Find where the given text appears and provide that cell's center as [x, y] coordinate. 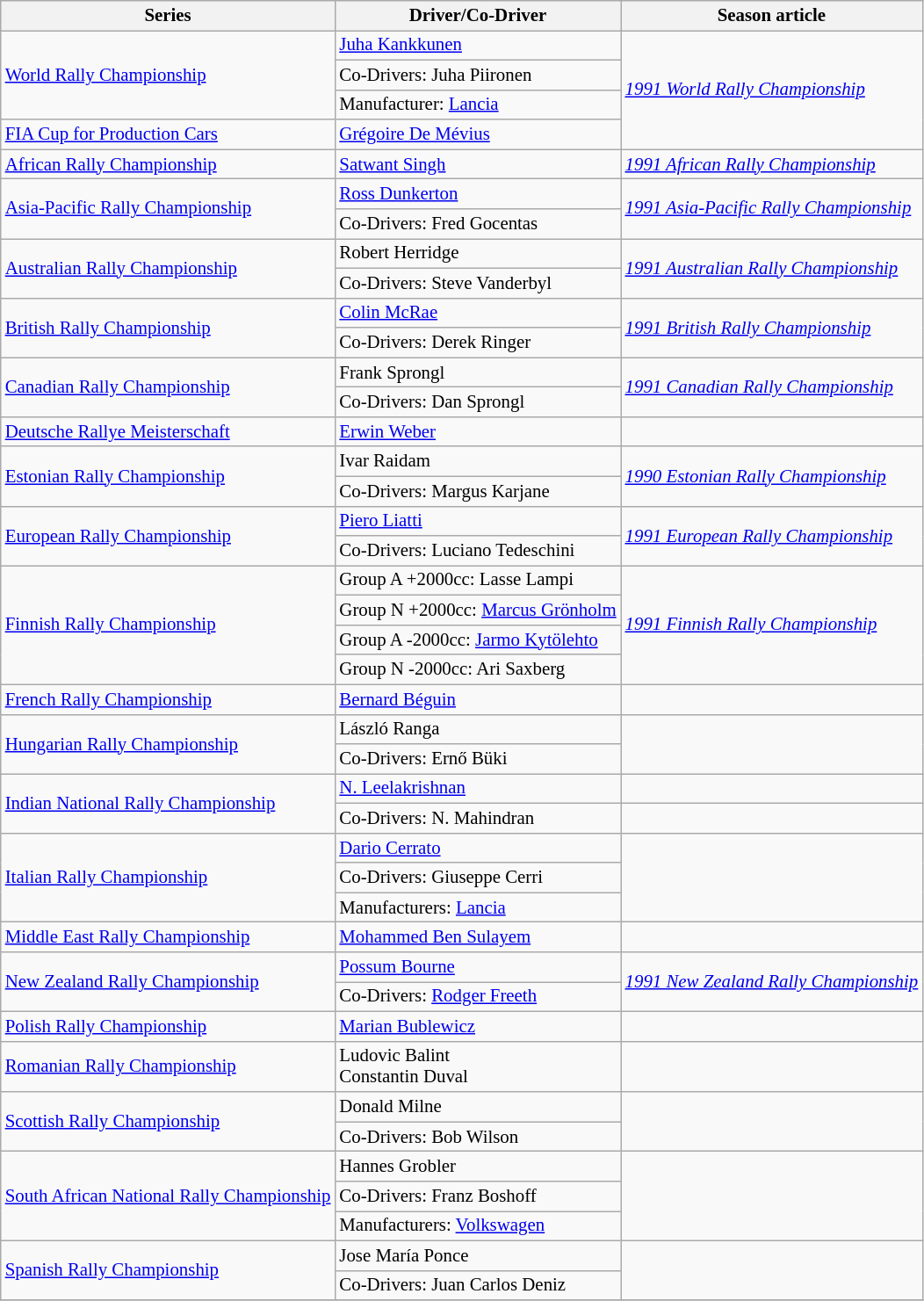
World Rally Championship [169, 75]
1991 British Rally Championship [772, 328]
Co-Drivers: Fred Gocentas [478, 224]
Co-Drivers: Juha Piironen [478, 75]
Ross Dunkerton [478, 194]
Piero Liatti [478, 521]
Donald Milne [478, 1107]
Co-Drivers: Ernő Büki [478, 759]
Middle East Rally Championship [169, 937]
Driver/Co-Driver [478, 16]
N. Leelakrishnan [478, 789]
British Rally Championship [169, 328]
1991 Australian Rally Championship [772, 268]
1991 Asia-Pacific Rally Championship [772, 209]
Manufacturers: Volkswagen [478, 1225]
Co-Drivers: Franz Boshoff [478, 1196]
Romanian Rally Championship [169, 1066]
Satwant Singh [478, 164]
Co-Drivers: Luciano Tedeschini [478, 551]
Co-Drivers: Juan Carlos Deniz [478, 1285]
Juha Kankkunen [478, 45]
Frank Sprongl [478, 372]
Polish Rally Championship [169, 1026]
Group A +2000cc: Lasse Lampi [478, 581]
Season article [772, 16]
Finnish Rally Championship [169, 625]
Possum Bourne [478, 967]
Asia-Pacific Rally Championship [169, 209]
Canadian Rally Championship [169, 387]
FIA Cup for Production Cars [169, 134]
Erwin Weber [478, 431]
Dario Cerrato [478, 848]
Robert Herridge [478, 253]
Hungarian Rally Championship [169, 744]
Italian Rally Championship [169, 878]
1990 Estonian Rally Championship [772, 476]
Co-Drivers: Rodger Freeth [478, 997]
1991 African Rally Championship [772, 164]
African Rally Championship [169, 164]
László Ranga [478, 729]
Grégoire De Mévius [478, 134]
Manufacturer: Lancia [478, 105]
South African National Rally Championship [169, 1196]
1991 Canadian Rally Championship [772, 387]
Marian Bublewicz [478, 1026]
Australian Rally Championship [169, 268]
Indian National Rally Championship [169, 804]
Series [169, 16]
Co-Drivers: Derek Ringer [478, 343]
Jose María Ponce [478, 1255]
New Zealand Rally Championship [169, 982]
Bernard Béguin [478, 699]
Co-Drivers: Giuseppe Cerri [478, 878]
Manufacturers: Lancia [478, 907]
Co-Drivers: Margus Karjane [478, 491]
European Rally Championship [169, 536]
Group N -2000cc: Ari Saxberg [478, 669]
Scottish Rally Championship [169, 1122]
1991 Finnish Rally Championship [772, 625]
Ivar Raidam [478, 461]
1991 New Zealand Rally Championship [772, 982]
Co-Drivers: Bob Wilson [478, 1137]
Ludovic Balint Constantin Duval [478, 1066]
Spanish Rally Championship [169, 1270]
Colin McRae [478, 313]
Group A -2000cc: Jarmo Kytölehto [478, 640]
Hannes Grobler [478, 1167]
1991 European Rally Championship [772, 536]
French Rally Championship [169, 699]
Deutsche Rallye Meisterschaft [169, 431]
Mohammed Ben Sulayem [478, 937]
Co-Drivers: Dan Sprongl [478, 402]
Co-Drivers: N. Mahindran [478, 818]
Estonian Rally Championship [169, 476]
1991 World Rally Championship [772, 90]
Group N +2000cc: Marcus Grönholm [478, 611]
Co-Drivers: Steve Vanderbyl [478, 283]
